For the text-containing cell, return its midpoint in [X, Y] coordinate format. 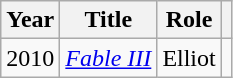
Fable III [108, 58]
Year [30, 20]
Role [189, 20]
Elliot [189, 58]
Title [108, 20]
2010 [30, 58]
